Determine the [x, y] coordinate at the center of the cell enclosing the given text.  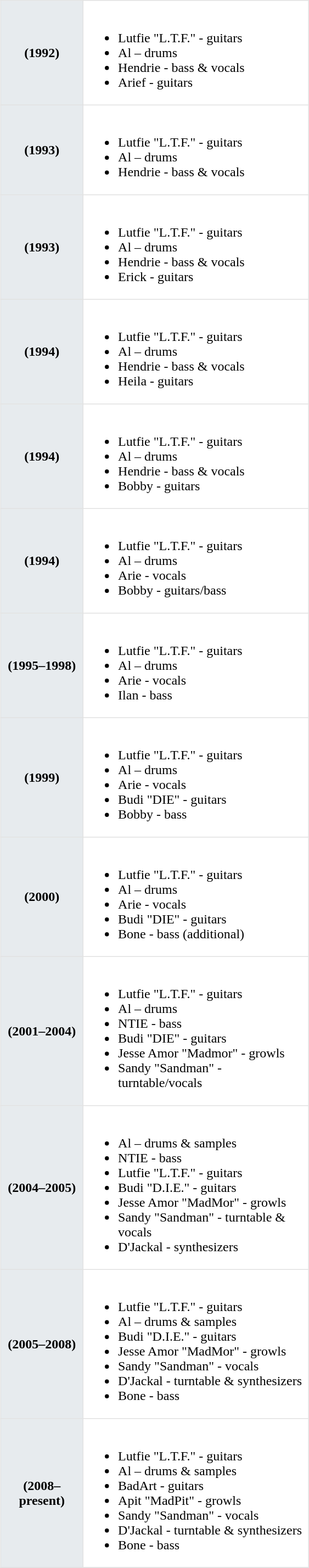
Lutfie "L.T.F." - guitarsAl – drumsHendrie - bass & vocalsErick - guitars [195, 247]
Lutfie "L.T.F." - guitarsAl – drumsArie - vocalsBudi "DIE" - guitarsBobby - bass [195, 777]
(2008–present) [42, 1493]
Lutfie "L.T.F." - guitarsAl – drumsHendrie - bass & vocalsHeila - guitars [195, 351]
Lutfie "L.T.F." - guitarsAl – drumsHendrie - bass & vocalsArief - guitars [195, 53]
(2000) [42, 897]
Lutfie "L.T.F." - guitarsAl – drumsHendrie - bass & vocals [195, 150]
Lutfie "L.T.F." - guitarsAl – drumsArie - vocalsBobby - guitars/bass [195, 561]
Lutfie "L.T.F." - guitarsAl – drumsArie - vocalsIlan - bass [195, 665]
(1999) [42, 777]
Lutfie "L.T.F." - guitarsAl – drumsArie - vocalsBudi "DIE" - guitarsBone - bass (additional) [195, 897]
(2001–2004) [42, 1031]
(1992) [42, 53]
Lutfie "L.T.F." - guitarsAl – drumsHendrie - bass & vocalsBobby - guitars [195, 456]
Lutfie "L.T.F." - guitarsAl – drumsNTIE - bassBudi "DIE" - guitarsJesse Amor "Madmor" - growlsSandy "Sandman" - turntable/vocals [195, 1031]
(2005–2008) [42, 1344]
(1995–1998) [42, 665]
(2004–2005) [42, 1188]
